For the text-containing cell, return its midpoint in [x, y] coordinate format. 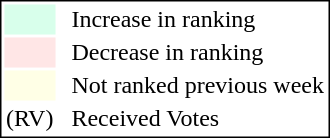
Not ranked previous week [198, 85]
Received Votes [198, 119]
Decrease in ranking [198, 53]
(RV) [29, 119]
Increase in ranking [198, 19]
